Capture the cell that displays the provided text and extract its (x, y) central coordinate. 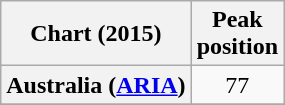
Peakposition (237, 34)
77 (237, 85)
Chart (2015) (96, 34)
Australia (ARIA) (96, 85)
